Identify which cell holds the provided text, then report its (X, Y) central coordinate. 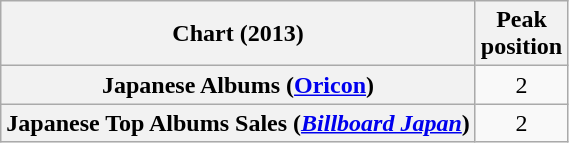
Japanese Albums (Oricon) (238, 85)
Japanese Top Albums Sales (Billboard Japan) (238, 123)
Chart (2013) (238, 34)
Peakposition (521, 34)
